Pinpoint the cell where the given text exists, returning its (x, y) midpoint coordinate. 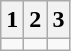
1 (12, 20)
3 (58, 20)
2 (36, 20)
